Determine the (x, y) coordinate at the center of the cell enclosing the given text.  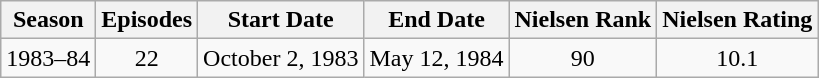
22 (147, 58)
90 (583, 58)
Episodes (147, 20)
October 2, 1983 (281, 58)
Season (48, 20)
End Date (436, 20)
Start Date (281, 20)
Nielsen Rank (583, 20)
1983–84 (48, 58)
Nielsen Rating (738, 20)
10.1 (738, 58)
May 12, 1984 (436, 58)
